Return [x, y] of the center of cell containing provided text 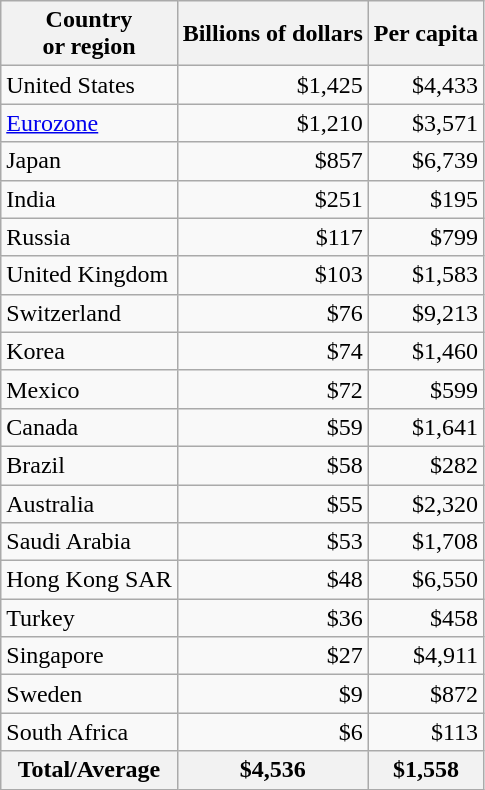
$4,911 [426, 656]
Turkey [89, 618]
$251 [272, 199]
Total/Average [89, 770]
Hong Kong SAR [89, 580]
$1,558 [426, 770]
$72 [272, 389]
$282 [426, 465]
$872 [426, 694]
$857 [272, 161]
$3,571 [426, 123]
$599 [426, 389]
$53 [272, 542]
$9 [272, 694]
$48 [272, 580]
United Kingdom [89, 275]
$76 [272, 313]
$6,739 [426, 161]
$6 [272, 732]
$4,433 [426, 85]
$55 [272, 503]
Saudi Arabia [89, 542]
Canada [89, 427]
$58 [272, 465]
$113 [426, 732]
Eurozone [89, 123]
Billions of dollars [272, 34]
Russia [89, 237]
$6,550 [426, 580]
$1,460 [426, 351]
$1,425 [272, 85]
$103 [272, 275]
$195 [426, 199]
Countryor region [89, 34]
United States [89, 85]
$2,320 [426, 503]
Sweden [89, 694]
$458 [426, 618]
Japan [89, 161]
$1,210 [272, 123]
Per capita [426, 34]
$4,536 [272, 770]
$1,641 [426, 427]
$36 [272, 618]
$74 [272, 351]
Brazil [89, 465]
$59 [272, 427]
$799 [426, 237]
$1,583 [426, 275]
Singapore [89, 656]
India [89, 199]
$27 [272, 656]
Korea [89, 351]
Switzerland [89, 313]
$117 [272, 237]
$9,213 [426, 313]
Australia [89, 503]
South Africa [89, 732]
$1,708 [426, 542]
Mexico [89, 389]
